Find where the given text appears and provide that cell's center as (x, y) coordinate. 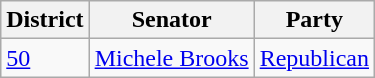
50 (45, 58)
Republican (314, 58)
Party (314, 20)
Michele Brooks (172, 58)
Senator (172, 20)
District (45, 20)
